Capture the cell that displays the provided text and extract its (X, Y) central coordinate. 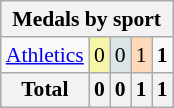
Athletics (45, 55)
Total (45, 90)
Medals by sport (87, 19)
